Detect which cell encompasses the target text, then output its (x, y) center coordinate. 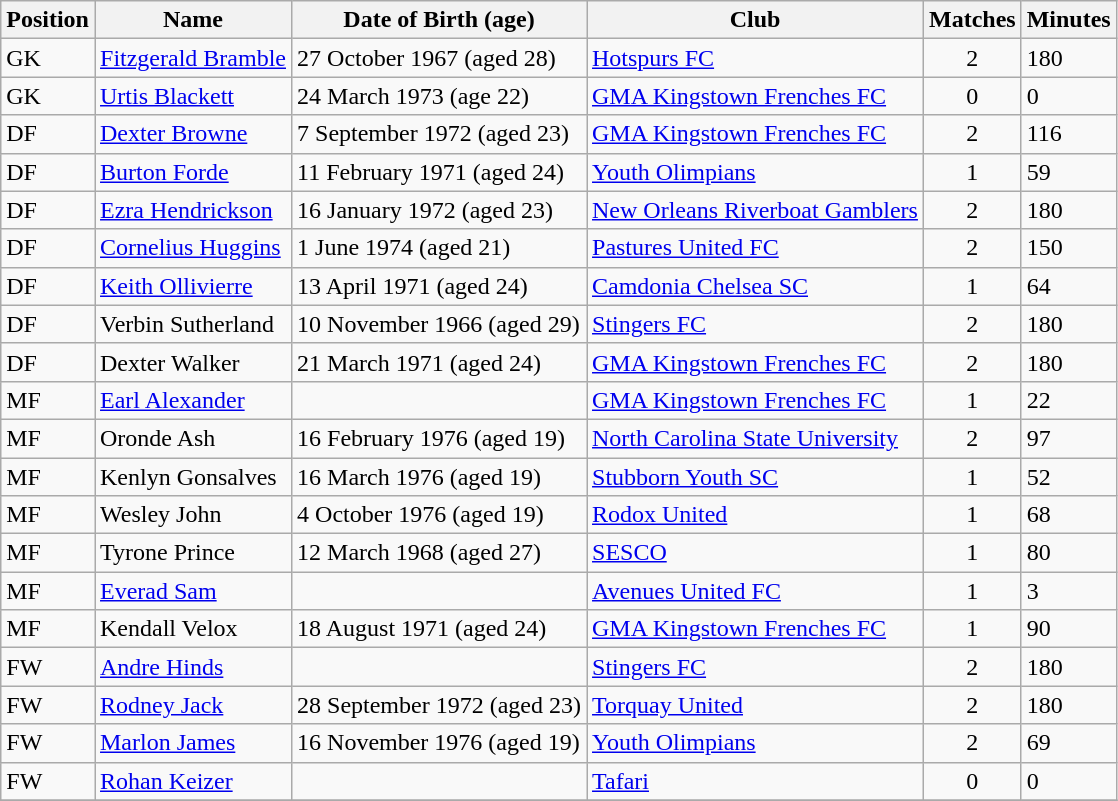
Marlon James (192, 743)
Keith Ollivierre (192, 286)
24 March 1973 (age 22) (440, 96)
27 October 1967 (aged 28) (440, 58)
10 November 1966 (aged 29) (440, 324)
SESCO (754, 553)
Oronde Ash (192, 438)
22 (1068, 400)
Fitzgerald Bramble (192, 58)
Burton Forde (192, 172)
Tyrone Prince (192, 553)
64 (1068, 286)
Dexter Browne (192, 134)
21 March 1971 (aged 24) (440, 362)
Cornelius Huggins (192, 248)
Dexter Walker (192, 362)
Kendall Velox (192, 629)
7 September 1972 (aged 23) (440, 134)
16 November 1976 (aged 19) (440, 743)
Tafari (754, 781)
Minutes (1068, 20)
11 February 1971 (aged 24) (440, 172)
28 September 1972 (aged 23) (440, 705)
Avenues United FC (754, 591)
16 February 1976 (aged 19) (440, 438)
Camdonia Chelsea SC (754, 286)
69 (1068, 743)
Matches (972, 20)
16 January 1972 (aged 23) (440, 210)
Ezra Hendrickson (192, 210)
Name (192, 20)
12 March 1968 (aged 27) (440, 553)
80 (1068, 553)
New Orleans Riverboat Gamblers (754, 210)
90 (1068, 629)
68 (1068, 515)
Hotspurs FC (754, 58)
13 April 1971 (aged 24) (440, 286)
97 (1068, 438)
116 (1068, 134)
Date of Birth (age) (440, 20)
Urtis Blackett (192, 96)
North Carolina State University (754, 438)
Pastures United FC (754, 248)
150 (1068, 248)
Rohan Keizer (192, 781)
52 (1068, 477)
59 (1068, 172)
1 June 1974 (aged 21) (440, 248)
Verbin Sutherland (192, 324)
4 October 1976 (aged 19) (440, 515)
16 March 1976 (aged 19) (440, 477)
Andre Hinds (192, 667)
Kenlyn Gonsalves (192, 477)
Wesley John (192, 515)
Stubborn Youth SC (754, 477)
Rodox United (754, 515)
Club (754, 20)
3 (1068, 591)
Torquay United (754, 705)
Position (48, 20)
Rodney Jack (192, 705)
18 August 1971 (aged 24) (440, 629)
Earl Alexander (192, 400)
Everad Sam (192, 591)
